Determine the [x, y] coordinate at the center of the cell enclosing the given text.  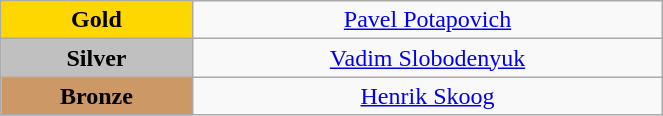
Bronze [96, 96]
Henrik Skoog [428, 96]
Pavel Potapovich [428, 20]
Gold [96, 20]
Silver [96, 58]
Vadim Slobodenyuk [428, 58]
